Return the (x, y) coordinate for the center point of the cell that contains the specified text.  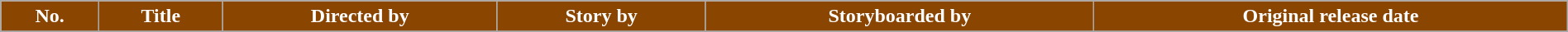
Story by (601, 16)
Directed by (360, 16)
Original release date (1331, 16)
Title (160, 16)
Storyboarded by (900, 16)
No. (50, 16)
